Return [X, Y] of the center of cell containing provided text 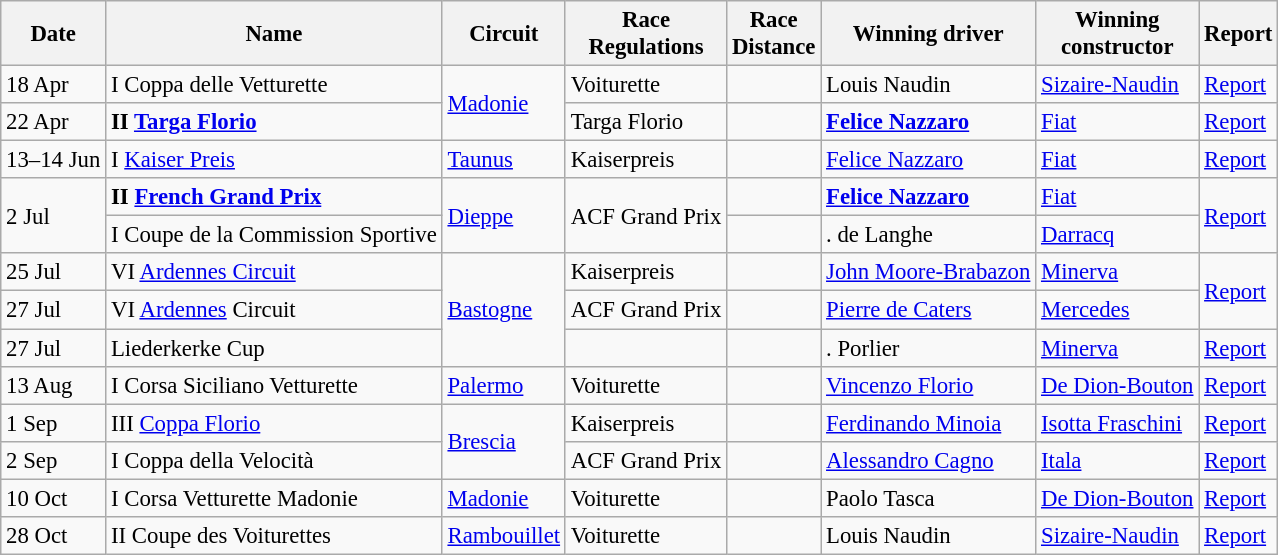
18 Apr [54, 85]
RaceDistance [774, 34]
II Coupe des Voiturettes [274, 536]
Rambouillet [504, 536]
Circuit [504, 34]
Liederkerke Cup [274, 348]
25 Jul [54, 273]
II Targa Florio [274, 122]
Alessandro Cagno [928, 460]
Winningconstructor [1118, 34]
22 Apr [54, 122]
I Coppa delle Vetturette [274, 85]
Pierre de Caters [928, 310]
Dieppe [504, 216]
Winning driver [928, 34]
Bastogne [504, 310]
Itala [1118, 460]
13–14 Jun [54, 160]
Ferdinando Minoia [928, 423]
I Corsa Siciliano Vetturette [274, 385]
RaceRegulations [646, 34]
Darracq [1118, 235]
2 Jul [54, 216]
Vincenzo Florio [928, 385]
. de Langhe [928, 235]
I Corsa Vetturette Madonie [274, 498]
Brescia [504, 442]
Date [54, 34]
Name [274, 34]
28 Oct [54, 536]
I Kaiser Preis [274, 160]
Targa Florio [646, 122]
Palermo [504, 385]
1 Sep [54, 423]
Taunus [504, 160]
Isotta Fraschini [1118, 423]
10 Oct [54, 498]
Paolo Tasca [928, 498]
I Coppa della Velocità [274, 460]
Mercedes [1118, 310]
III Coppa Florio [274, 423]
2 Sep [54, 460]
John Moore-Brabazon [928, 273]
II French Grand Prix [274, 197]
13 Aug [54, 385]
. Porlier [928, 348]
I Coupe de la Commission Sportive [274, 235]
